Scan for the cell matching the given text and deliver its [X, Y] coordinate at center. 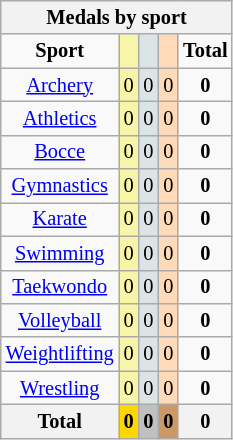
Taekwondo [60, 287]
Athletics [60, 118]
Volleyball [60, 320]
Gymnastics [60, 186]
Medals by sport [117, 17]
Wrestling [60, 388]
Weightlifting [60, 354]
Karate [60, 219]
Bocce [60, 152]
Archery [60, 85]
Sport [60, 51]
Swimming [60, 253]
